Return [x, y] of the center of cell containing provided text 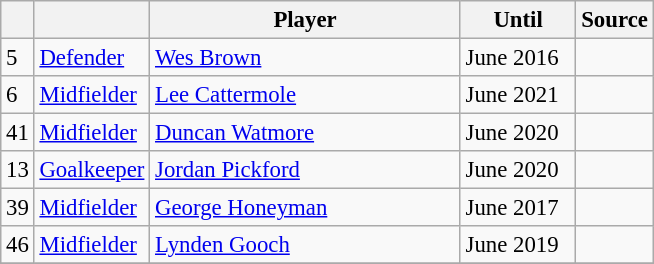
39 [18, 208]
Until [518, 20]
June 2017 [518, 208]
Jordan Pickford [306, 170]
41 [18, 133]
6 [18, 95]
Lynden Gooch [306, 245]
Player [306, 20]
June 2016 [518, 58]
Defender [92, 58]
George Honeyman [306, 208]
Duncan Watmore [306, 133]
Source [614, 20]
5 [18, 58]
Wes Brown [306, 58]
June 2021 [518, 95]
Goalkeeper [92, 170]
June 2019 [518, 245]
46 [18, 245]
Lee Cattermole [306, 95]
13 [18, 170]
